Return [X, Y] of the center of cell containing provided text 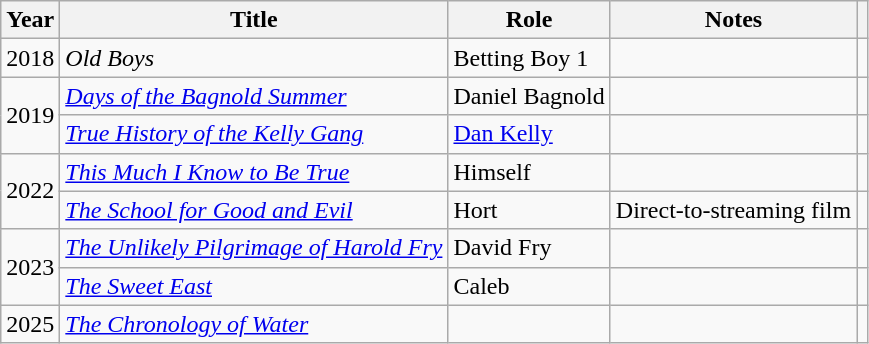
The Sweet East [254, 286]
Dan Kelly [529, 134]
The Unlikely Pilgrimage of Harold Fry [254, 248]
This Much I Know to Be True [254, 172]
The Chronology of Water [254, 324]
Daniel Bagnold [529, 96]
2019 [30, 115]
True History of the Kelly Gang [254, 134]
The School for Good and Evil [254, 210]
2018 [30, 58]
Days of the Bagnold Summer [254, 96]
Caleb [529, 286]
2025 [30, 324]
Old Boys [254, 58]
Notes [733, 20]
Direct-to-streaming film [733, 210]
Hort [529, 210]
David Fry [529, 248]
2022 [30, 191]
Betting Boy 1 [529, 58]
Role [529, 20]
2023 [30, 267]
Himself [529, 172]
Year [30, 20]
Title [254, 20]
